Return the (X, Y) coordinate for the center point of the cell that contains the specified text.  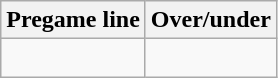
Over/under (210, 20)
Pregame line (74, 20)
